Provide the (x, y) coordinate of the cell's center where the given text is located.  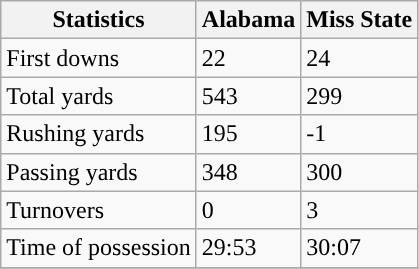
22 (248, 58)
30:07 (360, 248)
Statistics (99, 20)
First downs (99, 58)
543 (248, 96)
29:53 (248, 248)
3 (360, 210)
195 (248, 134)
0 (248, 210)
299 (360, 96)
24 (360, 58)
300 (360, 172)
Passing yards (99, 172)
-1 (360, 134)
Time of possession (99, 248)
Miss State (360, 20)
348 (248, 172)
Rushing yards (99, 134)
Total yards (99, 96)
Turnovers (99, 210)
Alabama (248, 20)
